Extract the (X, Y) coordinate from the center of the cell holding the provided text.  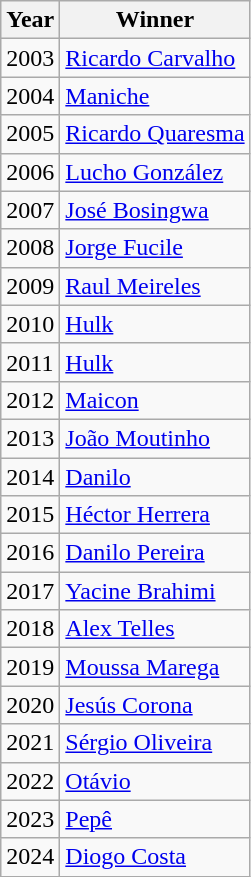
Otávio (155, 781)
Raul Meireles (155, 286)
2005 (30, 134)
Jorge Fucile (155, 248)
Pepê (155, 819)
Moussa Marega (155, 667)
2014 (30, 477)
Winner (155, 20)
2006 (30, 172)
2004 (30, 96)
Yacine Brahimi (155, 591)
2009 (30, 286)
2024 (30, 857)
2022 (30, 781)
Ricardo Quaresma (155, 134)
José Bosingwa (155, 210)
Lucho González (155, 172)
2012 (30, 400)
2019 (30, 667)
Diogo Costa (155, 857)
2023 (30, 819)
2021 (30, 743)
Maniche (155, 96)
2020 (30, 705)
João Moutinho (155, 438)
Alex Telles (155, 629)
Ricardo Carvalho (155, 58)
2018 (30, 629)
Sérgio Oliveira (155, 743)
2007 (30, 210)
2011 (30, 362)
Maicon (155, 400)
Danilo (155, 477)
Danilo Pereira (155, 553)
2003 (30, 58)
2013 (30, 438)
2008 (30, 248)
2017 (30, 591)
Year (30, 20)
2010 (30, 324)
Héctor Herrera (155, 515)
2015 (30, 515)
2016 (30, 553)
Jesús Corona (155, 705)
